Locate the cell with the specified text and output its (x, y) center coordinate. 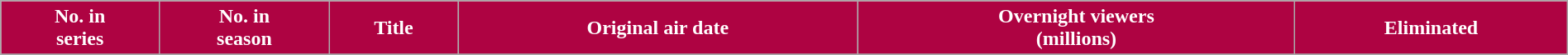
No. inseason (244, 28)
No. inseries (80, 28)
Overnight viewers(millions) (1077, 28)
Title (394, 28)
Eliminated (1431, 28)
Original air date (658, 28)
